For the text-containing cell, return its midpoint in (x, y) coordinate format. 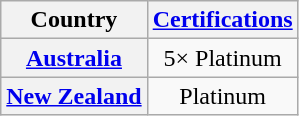
Australia (74, 58)
Country (74, 20)
New Zealand (74, 96)
Platinum (222, 96)
5× Platinum (222, 58)
Certifications (222, 20)
